Find where the given text appears and provide that cell's center as [X, Y] coordinate. 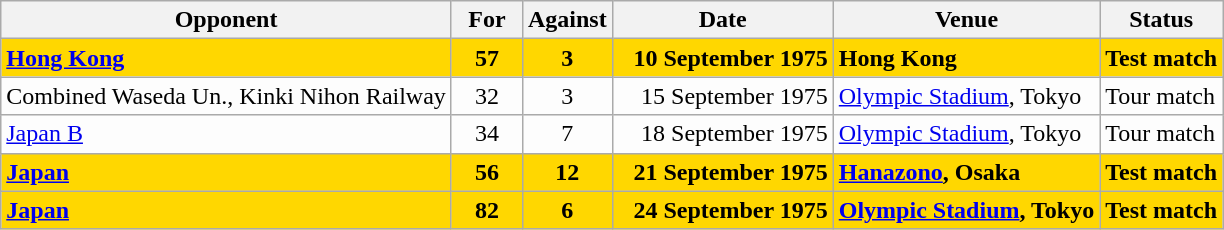
Date [722, 20]
32 [486, 96]
82 [486, 210]
18 September 1975 [722, 134]
24 September 1975 [722, 210]
Hanazono, Osaka [966, 172]
12 [567, 172]
Status [1162, 20]
34 [486, 134]
Combined Waseda Un., Kinki Nihon Railway [226, 96]
Against [567, 20]
6 [567, 210]
15 September 1975 [722, 96]
Opponent [226, 20]
Japan B [226, 134]
10 September 1975 [722, 58]
Venue [966, 20]
21 September 1975 [722, 172]
56 [486, 172]
57 [486, 58]
For [486, 20]
7 [567, 134]
